Scan for the cell matching the given text and deliver its (x, y) coordinate at center. 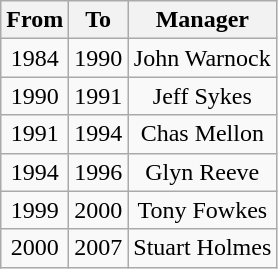
To (98, 20)
From (35, 20)
1996 (98, 172)
1999 (35, 210)
Stuart Holmes (202, 248)
Tony Fowkes (202, 210)
1984 (35, 58)
Manager (202, 20)
Jeff Sykes (202, 96)
2007 (98, 248)
Chas Mellon (202, 134)
John Warnock (202, 58)
Glyn Reeve (202, 172)
